Output the (X, Y) coordinate of the center of the cell containing the given text.  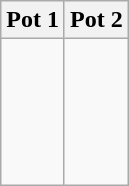
Pot 2 (96, 20)
Pot 1 (33, 20)
